Determine the [X, Y] coordinate at the center of the cell enclosing the given text.  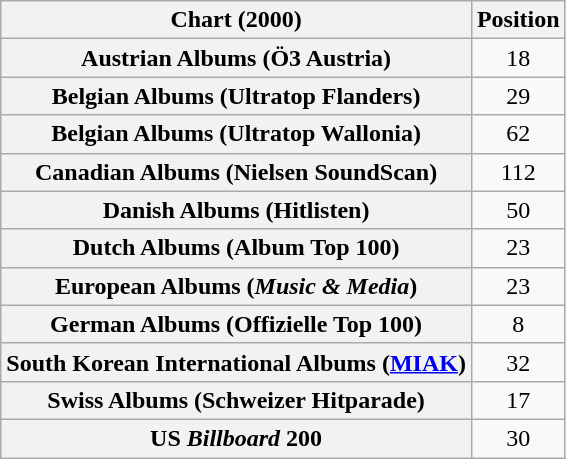
17 [518, 400]
Chart (2000) [236, 20]
32 [518, 362]
German Albums (Offizielle Top 100) [236, 324]
Belgian Albums (Ultratop Flanders) [236, 96]
Danish Albums (Hitlisten) [236, 210]
112 [518, 172]
Belgian Albums (Ultratop Wallonia) [236, 134]
30 [518, 438]
Austrian Albums (Ö3 Austria) [236, 58]
62 [518, 134]
Canadian Albums (Nielsen SoundScan) [236, 172]
Swiss Albums (Schweizer Hitparade) [236, 400]
South Korean International Albums (MIAK) [236, 362]
European Albums (Music & Media) [236, 286]
Position [518, 20]
Dutch Albums (Album Top 100) [236, 248]
50 [518, 210]
29 [518, 96]
US Billboard 200 [236, 438]
18 [518, 58]
8 [518, 324]
